Extract the [x, y] coordinate from the center of the cell holding the provided text.  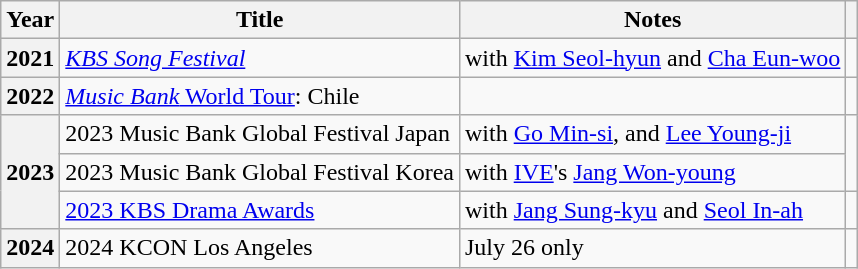
July 26 only [652, 248]
with Go Min-si, and Lee Young-ji [652, 134]
Music Bank World Tour: Chile [260, 96]
with IVE's Jang Won-young [652, 172]
KBS Song Festival [260, 58]
2023 Music Bank Global Festival Japan [260, 134]
with Jang Sung-kyu and Seol In-ah [652, 210]
2024 [30, 248]
2021 [30, 58]
Year [30, 20]
Title [260, 20]
Notes [652, 20]
2023 Music Bank Global Festival Korea [260, 172]
2023 [30, 172]
2023 KBS Drama Awards [260, 210]
2024 KCON Los Angeles [260, 248]
with Kim Seol-hyun and Cha Eun-woo [652, 58]
2022 [30, 96]
